Find where the given text appears and provide that cell's center as (x, y) coordinate. 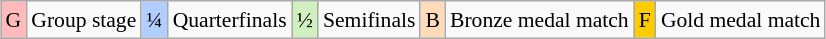
Semifinals (369, 20)
¼ (154, 20)
Quarterfinals (230, 20)
G (14, 20)
B (432, 20)
Gold medal match (741, 20)
F (645, 20)
Bronze medal match (540, 20)
Group stage (84, 20)
½ (305, 20)
